Find where the given text appears and provide that cell's center as (x, y) coordinate. 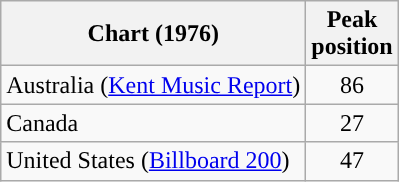
Chart (1976) (154, 34)
United States (Billboard 200) (154, 161)
Canada (154, 123)
Australia (Kent Music Report) (154, 85)
Peakposition (352, 34)
47 (352, 161)
27 (352, 123)
86 (352, 85)
